From the cell containing the given text, extract its center point as (X, Y) coordinate. 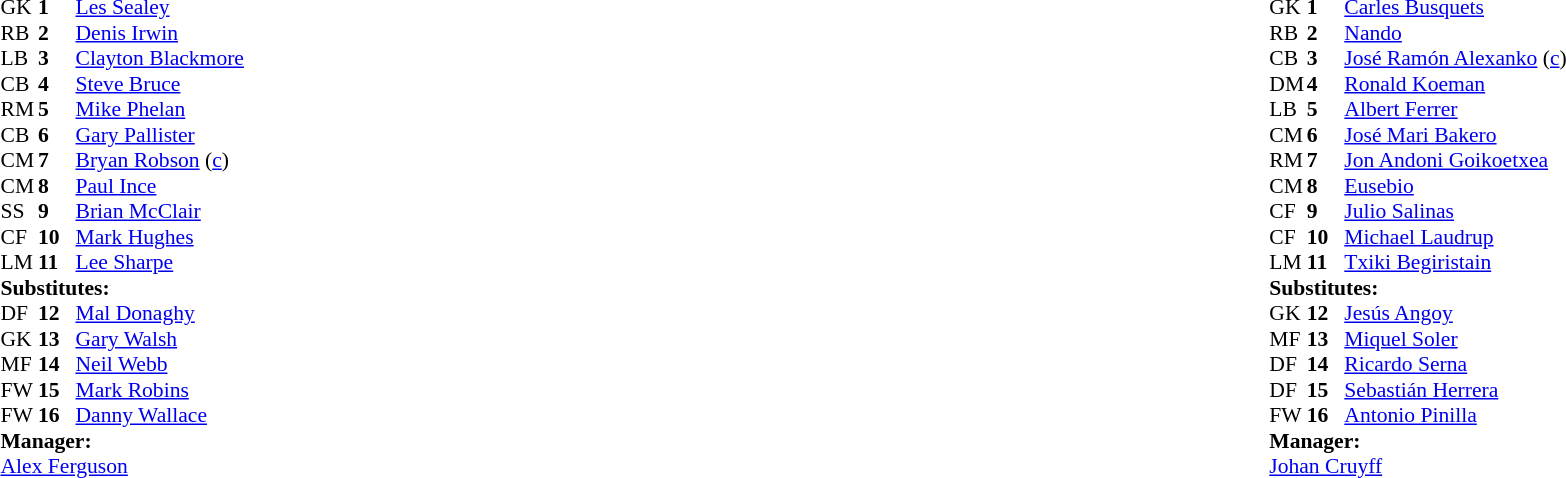
Mal Donaghy (160, 313)
Denis Irwin (160, 33)
Clayton Blackmore (160, 59)
Eusebio (1455, 186)
Steve Bruce (160, 84)
José Mari Bakero (1455, 135)
Julio Salinas (1455, 211)
DM (1288, 84)
Lee Sharpe (160, 263)
Sebastián Herrera (1455, 390)
Mark Hughes (160, 237)
Antonio Pinilla (1455, 415)
Ricardo Serna (1455, 365)
Brian McClair (160, 211)
Bryan Robson (c) (160, 161)
Gary Pallister (160, 135)
Mike Phelan (160, 109)
Miquel Soler (1455, 339)
Albert Ferrer (1455, 109)
Mark Robins (160, 390)
SS (19, 211)
José Ramón Alexanko (c) (1455, 59)
Neil Webb (160, 365)
Paul Ince (160, 186)
Ronald Koeman (1455, 84)
Jesús Angoy (1455, 313)
Jon Andoni Goikoetxea (1455, 161)
Danny Wallace (160, 415)
Txiki Begiristain (1455, 263)
Nando (1455, 33)
Michael Laudrup (1455, 237)
Gary Walsh (160, 339)
